Scan for the cell matching the given text and deliver its (x, y) coordinate at center. 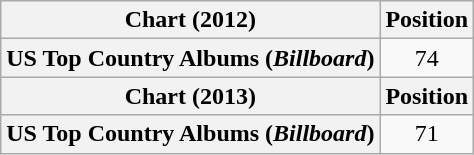
Chart (2013) (190, 96)
Chart (2012) (190, 20)
71 (427, 134)
74 (427, 58)
